Identify which cell holds the provided text, then report its [x, y] central coordinate. 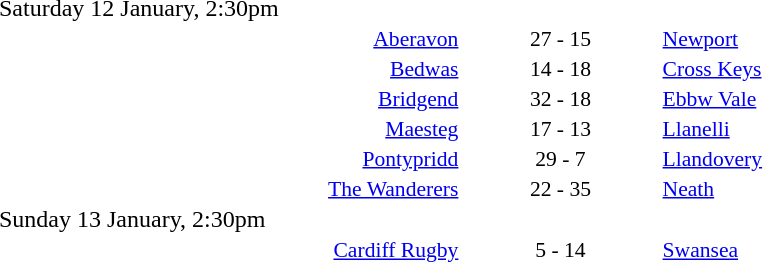
27 - 15 [560, 38]
17 - 13 [560, 128]
22 - 35 [560, 188]
29 - 7 [560, 158]
14 - 18 [560, 68]
32 - 18 [560, 98]
